Extract the [X, Y] coordinate from the center of the cell holding the provided text.  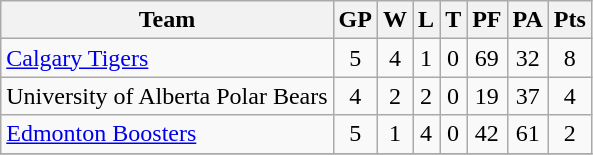
Calgary Tigers [167, 58]
37 [528, 96]
L [426, 20]
University of Alberta Polar Bears [167, 96]
GP [355, 20]
61 [528, 134]
Edmonton Boosters [167, 134]
PF [487, 20]
T [454, 20]
W [394, 20]
Pts [570, 20]
42 [487, 134]
PA [528, 20]
8 [570, 58]
Team [167, 20]
32 [528, 58]
69 [487, 58]
19 [487, 96]
